Provide the (x, y) coordinate of the cell's center where the given text is located.  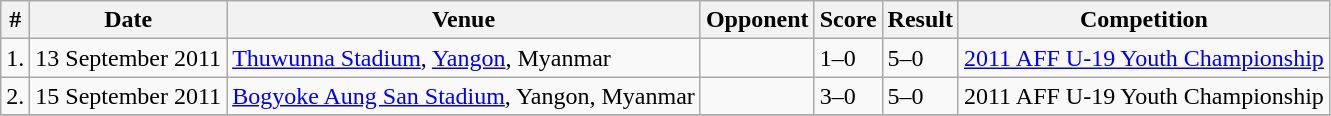
Score (848, 20)
1. (16, 58)
Date (128, 20)
2. (16, 96)
15 September 2011 (128, 96)
Bogyoke Aung San Stadium, Yangon, Myanmar (464, 96)
# (16, 20)
Result (920, 20)
Venue (464, 20)
Thuwunna Stadium, Yangon, Myanmar (464, 58)
1–0 (848, 58)
13 September 2011 (128, 58)
Competition (1144, 20)
Opponent (757, 20)
3–0 (848, 96)
